Pinpoint the cell where the given text exists, returning its [x, y] midpoint coordinate. 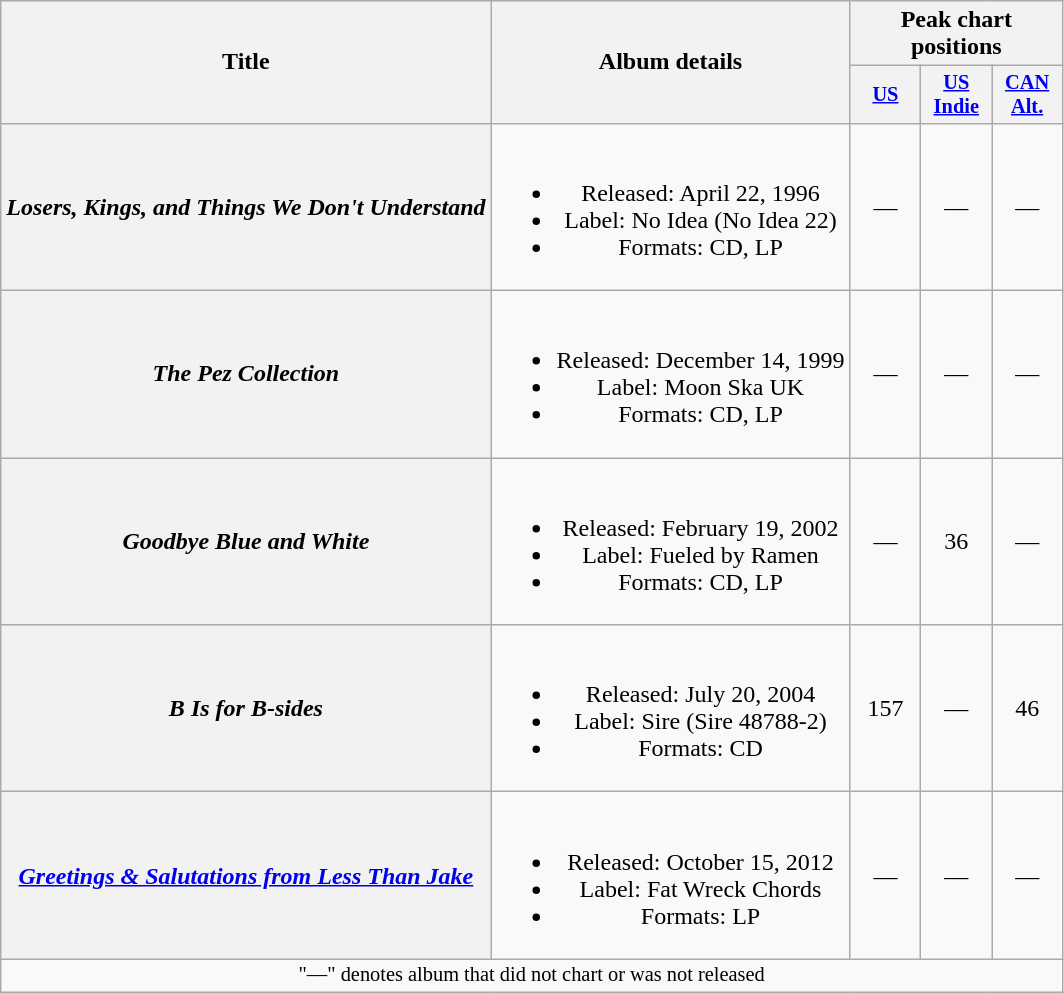
USIndie [956, 95]
36 [956, 542]
Title [246, 62]
"—" denotes album that did not chart or was not released [532, 976]
The Pez Collection [246, 374]
Greetings & Salutations from Less Than Jake [246, 876]
Released: October 15, 2012Label: Fat Wreck ChordsFormats: LP [670, 876]
Released: April 22, 1996Label: No Idea (No Idea 22)Formats: CD, LP [670, 206]
157 [886, 708]
Peak chart positions [956, 34]
B Is for B-sides [246, 708]
Losers, Kings, and Things We Don't Understand [246, 206]
Released: February 19, 2002Label: Fueled by RamenFormats: CD, LP [670, 542]
Released: December 14, 1999Label: Moon Ska UKFormats: CD, LP [670, 374]
CAN Alt. [1028, 95]
Released: July 20, 2004Label: Sire (Sire 48788-2)Formats: CD [670, 708]
Goodbye Blue and White [246, 542]
US [886, 95]
46 [1028, 708]
Album details [670, 62]
